For the text-containing cell, return its midpoint in (x, y) coordinate format. 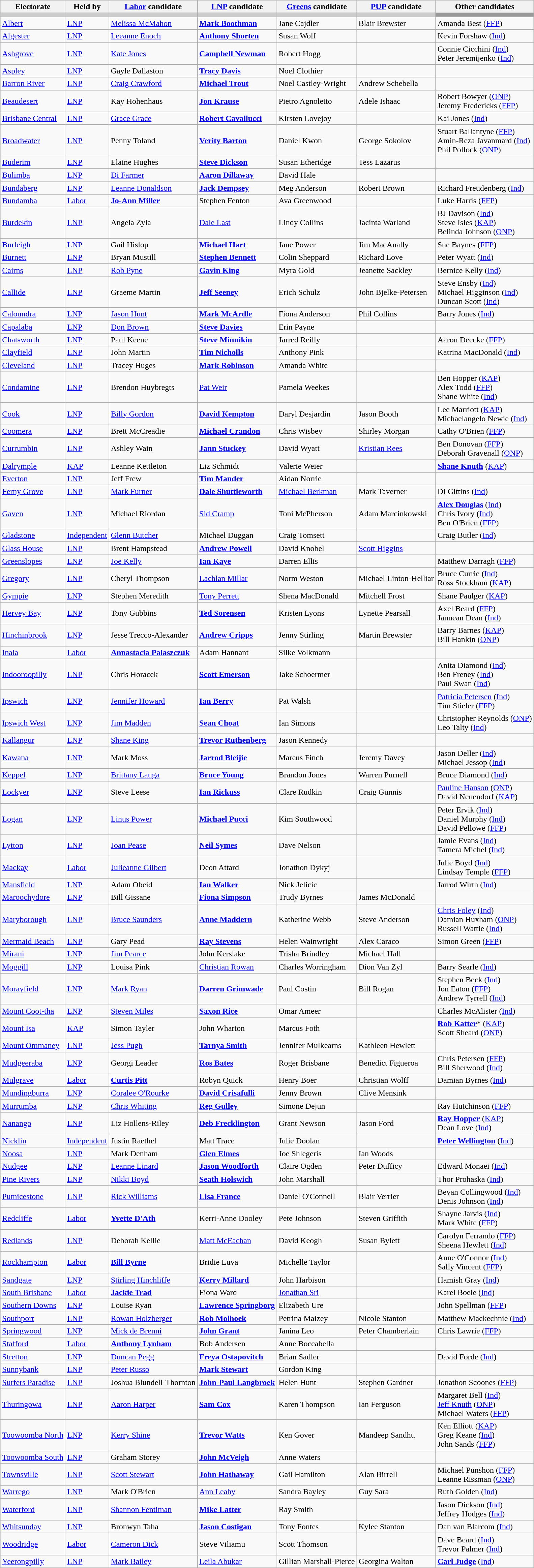
Jake Schoermer (317, 674)
Nick Jelicic (317, 885)
David Kempton (237, 414)
Anthony Pink (317, 352)
Mark Boothman (237, 23)
John Hathaway (237, 1475)
Rob Katter* (KAP) Scott Sheard (ONP) (485, 1028)
Trisha Brindley (317, 954)
Chris Whiting (153, 1106)
Stafford (33, 1344)
Lockyer (33, 793)
Cook (33, 414)
Steve Leese (153, 793)
Jeremy Davey (396, 758)
Redcliffe (33, 1219)
Bryan Mustill (153, 257)
Mirani (33, 954)
Fiona Ward (237, 1292)
Joe Kelly (153, 561)
Billy Gordon (153, 414)
Dan van Blarcom (Ind) (485, 1527)
Glen Elmes (237, 1154)
Beaudesert (33, 101)
Matthew Darragh (FFP) (485, 561)
Barry Jones (Ind) (485, 314)
Shayne Jarvis (Ind) Mark White (FFP) (485, 1219)
Caloundra (33, 314)
Steve Ensby (Ind) Michael Higginson (Ind) Duncan Scott (Ind) (485, 292)
Southport (33, 1318)
Myra Gold (317, 270)
Michael Crandon (237, 431)
Peter Dufficy (396, 1166)
Bridie Luva (237, 1262)
Anita Diamond (Ind) Ben Freney (Ind) Paul Swan (Ind) (485, 674)
Phil Collins (396, 314)
Sam Cox (237, 1404)
Deborah Kellie (153, 1240)
Mick de Brenni (153, 1331)
Jason Dickson (Ind) Jeffrey Hodges (Ind) (485, 1509)
Jason Deller (Ind) Michael Jessop (Ind) (485, 758)
Bill Rogan (396, 989)
Elaine Hughes (153, 162)
Reg Gulley (237, 1106)
Steve Anderson (396, 919)
Bruce Young (237, 775)
Brittany Lauga (153, 775)
George Sokolov (396, 140)
Joshua Blundell-Thornton (153, 1382)
Deb Frecklington (237, 1124)
Shena MacDonald (317, 596)
Richard Love (396, 257)
Pat Walsh (317, 701)
Condamine (33, 387)
Christopher Reynolds (ONP) Leo Talty (Ind) (485, 722)
Maryborough (33, 919)
Chris Wisbey (317, 431)
Liz Schmidt (237, 466)
Chris Foley (Ind) Damian Huxham (ONP) Russell Wattie (Ind) (485, 919)
Lachlan Millar (237, 578)
Dale Shuttleworth (237, 492)
Carolyn Ferrando (FFP) Sheena Hewlett (Ind) (485, 1240)
Lynette Pearsall (396, 613)
Craig Butler (Ind) (485, 535)
Kerry Millard (237, 1280)
Fiona Simpson (237, 897)
Hervey Bay (33, 613)
Mike Latter (237, 1509)
Shane King (153, 740)
South Brisbane (33, 1292)
Leanne Donaldson (153, 188)
Pumicestone (33, 1196)
Gillian Marshall-Pierce (317, 1561)
Rowan Holzberger (153, 1318)
Kerry Shine (153, 1435)
Shane Knuth (KAP) (485, 466)
Gail Hislop (153, 245)
Daniel Kwon (317, 140)
Saxon Rice (237, 1011)
Aidan Norrie (317, 479)
Roger Brisbane (317, 1063)
Freya Ostapovitch (237, 1357)
Liz Hollens-Riley (153, 1124)
Toowoomba North (33, 1435)
Held by (87, 7)
Keppel (33, 775)
Cheryl Thompson (153, 578)
Mount Isa (33, 1028)
Dave Beard (Ind) Trevor Palmer (Ind) (485, 1544)
Jacinta Warland (396, 223)
Jason Ford (396, 1124)
Murrumba (33, 1106)
BJ Davison (Ind) Steve Isles (KAP) Belinda Johnson (ONP) (485, 223)
Algester (33, 36)
Sue Baynes (FFP) (485, 245)
Trudy Byrnes (317, 897)
Mount Ommaney (33, 1045)
Ashley Wain (153, 448)
Louisa Pink (153, 967)
Blair Verrier (396, 1196)
Chatsworth (33, 340)
Michael Trout (237, 84)
Melissa McMahon (153, 23)
Margaret Bell (Ind) Jeff Knuth (ONP) Michael Waters (FFP) (485, 1404)
Steve Dickson (237, 162)
Guy Sara (396, 1492)
Di Gittins (Ind) (485, 492)
Gympie (33, 596)
John Kerslake (237, 954)
Grace Grace (153, 118)
Robert Brown (396, 188)
Angela Zyla (153, 223)
Trevor Watts (237, 1435)
Linus Power (153, 819)
Ros Bates (237, 1063)
Jennifer Howard (153, 701)
Jenny Stirling (317, 635)
Pauline Hanson (ONP) David Neuendorf (KAP) (485, 793)
Stephen Bennett (237, 257)
Michelle Taylor (317, 1262)
Ken Elliott (KAP) Greg Keane (Ind) John Sands (FFP) (485, 1435)
Tony Fontes (317, 1527)
LNP candidate (237, 7)
Barry Searle (Ind) (485, 967)
Greenslopes (33, 561)
Mulgrave (33, 1080)
Cleveland (33, 365)
Lindy Collins (317, 223)
Katrina MacDonald (Ind) (485, 352)
Kate Jones (153, 53)
Pine Rivers (33, 1179)
Clayfield (33, 352)
Sunnybank (33, 1370)
Jamie Evans (Ind) Tamera Michel (Ind) (485, 845)
Amanda White (317, 365)
Bruce Currie (Ind) Ross Stockham (KAP) (485, 578)
John Spellman (FFP) (485, 1305)
Rockhampton (33, 1262)
Woodridge (33, 1544)
Lee Marriott (KAP) Michaelangelo Newie (Ind) (485, 414)
Karen Thompson (317, 1404)
Leanne Kettleton (153, 466)
Currumbin (33, 448)
Charles McAlister (Ind) (485, 1011)
Duncan Pegg (153, 1357)
Jason Hunt (153, 314)
Bulimba (33, 175)
Dale Last (237, 223)
Toowoomba South (33, 1457)
Scott Stewart (153, 1475)
Ray Hutchinson (FFP) (485, 1106)
Ava Greenwood (317, 201)
Graeme Martin (153, 292)
Pete Johnson (317, 1219)
Steven Griffith (396, 1219)
Kim Southwood (317, 819)
Mark O'Brien (153, 1492)
Bob Andersen (237, 1344)
Tracy Davis (237, 71)
Silke Volkmann (317, 652)
Ian Simons (317, 722)
Mandeep Sandhu (396, 1435)
Maroochydore (33, 897)
Adam Obeid (153, 885)
Warren Purnell (396, 775)
Axel Beard (FFP) Jannean Dean (Ind) (485, 613)
Anthony Shorten (237, 36)
Richard Freudenberg (Ind) (485, 188)
Peter Wellington (Ind) (485, 1141)
Joe Shlegeris (317, 1154)
Ian Ferguson (396, 1404)
Verity Barton (237, 140)
Aspley (33, 71)
Dave Nelson (317, 845)
Electorate (33, 7)
Jeff Frew (153, 479)
Lawrence Springborg (237, 1305)
Janina Leo (317, 1331)
Campbell Newman (237, 53)
Penny Toland (153, 140)
Kristian Rees (396, 448)
Inala (33, 652)
Clive Mensink (396, 1093)
Tarnya Smith (237, 1045)
Stuart Ballantyne (FFP) Amin-Reza Javanmard (Ind) Phil Pollock (ONP) (485, 140)
Daniel O'Connell (317, 1196)
Mark Robinson (237, 365)
Robert Cavallucci (237, 118)
Georgina Walton (396, 1561)
Mark McArdle (237, 314)
Greens candidate (317, 7)
Brent Hampstead (153, 548)
Noosa (33, 1154)
Lisa France (237, 1196)
Jo-Ann Miller (153, 201)
Rob Molhoek (237, 1318)
David Wyatt (317, 448)
Kawana (33, 758)
Logan (33, 819)
Benedict Figueroa (396, 1063)
Bronwyn Taha (153, 1527)
Matt Trace (237, 1141)
Brian Sadler (317, 1357)
Sandra Bayley (317, 1492)
Jonathon Scoones (FFP) (485, 1382)
David Forde (Ind) (485, 1357)
Ray Hopper (KAP) Dean Love (Ind) (485, 1124)
Jim MacAnally (396, 245)
Mark Taverner (396, 492)
Deon Attard (237, 867)
Pamela Weekes (317, 387)
Thuringowa (33, 1404)
Julieanne Gilbert (153, 867)
Surfers Paradise (33, 1382)
Jeanette Sackley (396, 270)
Graham Storey (153, 1457)
Noel Castley-Wright (317, 84)
Peter Wyatt (Ind) (485, 257)
Henry Boer (317, 1080)
Anne Waters (317, 1457)
Broadwater (33, 140)
Jarred Reilly (317, 340)
Ferny Grove (33, 492)
Kallangur (33, 740)
Julie Doolan (317, 1141)
James McDonald (396, 897)
Jonathan Sri (317, 1292)
Hinchinbrook (33, 635)
Steve Davies (237, 327)
Ted Sorensen (237, 613)
Stirling Hinchliffe (153, 1280)
Ian Walker (237, 885)
Jim Pearce (153, 954)
Sid Cramp (237, 514)
Patricia Petersen (Ind) Tim Stieler (FFP) (485, 701)
Sandgate (33, 1280)
Gaven (33, 514)
Jon Krause (237, 101)
Thor Prohaska (Ind) (485, 1179)
Nicole Stanton (396, 1318)
Nicklin (33, 1141)
Steve Viliamu (237, 1544)
John Harbison (317, 1280)
Jess Pugh (153, 1045)
Glass House (33, 548)
Dalrymple (33, 466)
Helen Wainwright (317, 941)
Ipswich (33, 701)
Ashgrove (33, 53)
Andrew Cripps (237, 635)
Gayle Dallaston (153, 71)
Brendon Huybregts (153, 387)
Albert (33, 23)
Indooroopilly (33, 674)
David Knobel (317, 548)
Ray Smith (317, 1509)
Southern Downs (33, 1305)
Gary Pead (153, 941)
Aaron Dillaway (237, 175)
Clare Rudkin (317, 793)
Barry Barnes (KAP) Bill Hankin (ONP) (485, 635)
Jonathon Dykyj (317, 867)
David Crisafulli (237, 1093)
Jann Stuckey (237, 448)
Stephen Meredith (153, 596)
Anne O'Connor (Ind) Sally Vincent (FFP) (485, 1262)
Nanango (33, 1124)
Georgi Leader (153, 1063)
Tim Nicholls (237, 352)
Chris Horacek (153, 674)
Other candidates (485, 7)
David Keogh (317, 1240)
Daryl Desjardin (317, 414)
Christian Rowan (237, 967)
Craig Tomsett (317, 535)
Mark Denham (153, 1154)
Mark Furner (153, 492)
Michael Linton-Helliar (396, 578)
Jack Dempsey (237, 188)
Ken Gover (317, 1435)
Barron River (33, 84)
Tess Lazarus (396, 162)
Marcus Finch (317, 758)
Jane Cajdler (317, 23)
Mitchell Frost (396, 596)
Susan Wolf (317, 36)
Kylee Stanton (396, 1527)
John Bjelke-Petersen (396, 292)
Michael Hall (396, 954)
Springwood (33, 1331)
Gladstone (33, 535)
Paul Costin (317, 989)
Seath Holswich (237, 1179)
Stephen Gardner (396, 1382)
John Martin (153, 352)
Norm Weston (317, 578)
Scott Higgins (396, 548)
Fiona Anderson (317, 314)
Anne Boccabella (317, 1344)
Brett McCreadie (153, 431)
Shane Paulger (KAP) (485, 596)
Tony Gubbins (153, 613)
Ipswich West (33, 722)
Leanne Linard (153, 1166)
Jane Power (317, 245)
Blair Brewster (396, 23)
PUP candidate (396, 7)
Michael Pucci (237, 819)
Simon Tayler (153, 1028)
Buderim (33, 162)
Scott Emerson (237, 674)
Jarrod Bleijie (237, 758)
Jeff Seeney (237, 292)
Gordon King (317, 1370)
Marcus Foth (317, 1028)
Pat Weir (237, 387)
Bruce Diamond (Ind) (485, 775)
Cathy O'Brien (FFP) (485, 431)
Steven Miles (153, 1011)
Erin Payne (317, 327)
Kevin Forshaw (Ind) (485, 36)
Colin Sheppard (317, 257)
Ian Woods (396, 1154)
Bernice Kelly (Ind) (485, 270)
Peter Chamberlain (396, 1331)
Paul Keene (153, 340)
Valerie Weier (317, 466)
Susan Etheridge (317, 162)
Mark Stewart (237, 1370)
Peter Ervik (Ind) Daniel Murphy (Ind) David Pellowe (FFP) (485, 819)
Adele Ishaac (396, 101)
Bundamba (33, 201)
Robert Hogg (317, 53)
Everton (33, 479)
Tracey Huges (153, 365)
Louise Ryan (153, 1305)
Brisbane Central (33, 118)
Shirley Morgan (396, 431)
Jenny Brown (317, 1093)
Neil Symes (237, 845)
Michael Riordan (153, 514)
Claire Ogden (317, 1166)
Stephen Fenton (237, 201)
Aaron Deecke (FFP) (485, 340)
John Grant (237, 1331)
Moggill (33, 967)
Ian Rickuss (237, 793)
Mount Coot-tha (33, 1011)
Jennifer Mulkearns (317, 1045)
Cairns (33, 270)
Jim Madden (153, 722)
Jesse Trecco-Alexander (153, 635)
Omar Ameer (317, 1011)
Katherine Webb (317, 919)
Mark Ryan (153, 989)
Anthony Lynham (153, 1344)
Petrina Maizey (317, 1318)
Justin Raethel (153, 1141)
Michael Punshon (FFP) Leanne Rissman (ONP) (485, 1475)
Burdekin (33, 223)
Nudgee (33, 1166)
Ian Kaye (237, 561)
Hamish Gray (Ind) (485, 1280)
Michael Berkman (317, 492)
Yvette D'Ath (153, 1219)
Bevan Collingwood (Ind) Denis Johnson (Ind) (485, 1196)
Tim Mander (237, 479)
Burnett (33, 257)
Jackie Trad (153, 1292)
Ben Donovan (FFP) Deborah Gravenall (ONP) (485, 448)
Karel Boele (Ind) (485, 1292)
Tony Perrett (237, 596)
Alan Birrell (396, 1475)
Toni McPherson (317, 514)
Chris Lawrie (FFP) (485, 1331)
John McVeigh (237, 1457)
Craig Gunnis (396, 793)
Adam Hannant (237, 652)
Gregory (33, 578)
Yeerongpilly (33, 1561)
Simone Dejun (317, 1106)
Elizabeth Ure (317, 1305)
Charles Worringham (317, 967)
Ray Stevens (237, 941)
Jarrod Wirth (Ind) (485, 885)
Robyn Quick (237, 1080)
Carl Judge (Ind) (485, 1561)
Erich Schulz (317, 292)
Kirsten Lovejoy (317, 118)
Annastacia Palaszczuk (153, 652)
Leeanne Enoch (153, 36)
John Wharton (237, 1028)
Edward Monaei (Ind) (485, 1166)
Di Farmer (153, 175)
Lytton (33, 845)
Coomera (33, 431)
Luke Harris (FFP) (485, 201)
Warrego (33, 1492)
Jason Booth (396, 414)
Mark Bailey (153, 1561)
Ben Hopper (KAP) Alex Todd (FFP) Shane White (Ind) (485, 387)
Andrew Schebella (396, 84)
Amanda Best (FFP) (485, 23)
Ann Leahy (237, 1492)
Scott Thomson (317, 1544)
Matthew Mackechnie (Ind) (485, 1318)
Mark Moss (153, 758)
Ian Berry (237, 701)
Bruce Saunders (153, 919)
Redlands (33, 1240)
Leila Abukar (237, 1561)
Sean Choat (237, 722)
Callide (33, 292)
David Hale (317, 175)
Stretton (33, 1357)
Michael Duggan (237, 535)
Robert Bowyer (ONP) Jeremy Fredericks (FFP) (485, 101)
Curtis Pitt (153, 1080)
Chris Petersen (FFP) Bill Sherwood (Ind) (485, 1063)
Don Brown (153, 327)
Bill Byrne (153, 1262)
Mansfield (33, 885)
Kristen Lyons (317, 613)
Kai Jones (Ind) (485, 118)
Darren Ellis (317, 561)
Peter Russo (153, 1370)
Capalaba (33, 327)
Kerri-Anne Dooley (237, 1219)
Julie Boyd (Ind) Lindsay Temple (FFP) (485, 867)
Coralee O'Rourke (153, 1093)
Mackay (33, 867)
Alex Douglas (Ind) Chris Ivory (Ind) Ben O'Brien (FFP) (485, 514)
Adam Marcinkowski (396, 514)
Grant Newson (317, 1124)
Darren Grimwade (237, 989)
Ruth Golden (Ind) (485, 1492)
Michael Hart (237, 245)
Kay Hohenhaus (153, 101)
Meg Anderson (317, 188)
Mudgeeraba (33, 1063)
Helen Hunt (317, 1382)
Simon Green (FFP) (485, 941)
Gavin King (237, 270)
Jason Kennedy (317, 740)
Andrew Powell (237, 548)
Glenn Butcher (153, 535)
Damian Byrnes (Ind) (485, 1080)
Townsville (33, 1475)
Trevor Ruthenberg (237, 740)
Kathleen Hewlett (396, 1045)
Whitsunday (33, 1527)
Jason Woodforth (237, 1166)
Matt McEachan (237, 1240)
Nikki Boyd (153, 1179)
Bill Gissane (153, 897)
Stephen Beck (Ind) Jon Eaton (FFP) Andrew Tyrrell (Ind) (485, 989)
John Marshall (317, 1179)
Burleigh (33, 245)
Mundingburra (33, 1093)
Aaron Harper (153, 1404)
Waterford (33, 1509)
Steve Minnikin (237, 340)
Bundaberg (33, 188)
Rob Pyne (153, 270)
Alex Caraco (396, 941)
Dion Van Zyl (396, 967)
John-Paul Langbroek (237, 1382)
Brandon Jones (317, 775)
Joan Pease (153, 845)
Morayfield (33, 989)
Craig Crawford (153, 84)
Gail Hamilton (317, 1475)
Christian Wolff (396, 1080)
Cameron Dick (153, 1544)
Connie Cicchini (Ind) Peter Jeremijenko (Ind) (485, 53)
Pietro Agnoletto (317, 101)
Martin Brewster (396, 635)
Noel Clothier (317, 71)
Labor candidate (153, 7)
Rick Williams (153, 1196)
Mermaid Beach (33, 941)
Susan Bylett (396, 1240)
Shannon Fentiman (153, 1509)
Anne Maddern (237, 919)
Jason Costigan (237, 1527)
